Provide the [X, Y] coordinate of the cell's center where the given text is located.  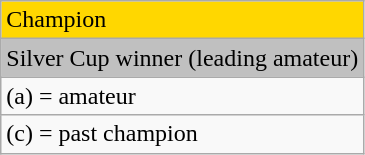
(c) = past champion [182, 134]
Champion [182, 20]
(a) = amateur [182, 96]
Silver Cup winner (leading amateur) [182, 58]
